Pinpoint the cell where the given text exists, returning its (x, y) midpoint coordinate. 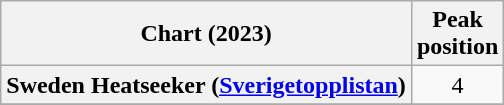
4 (457, 85)
Sweden Heatseeker (Sverigetopplistan) (206, 85)
Chart (2023) (206, 34)
Peakposition (457, 34)
